Return the (X, Y) coordinate for the center point of the cell that contains the specified text.  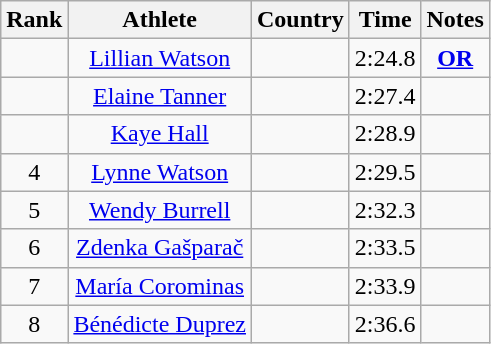
Lillian Watson (160, 58)
Wendy Burrell (160, 210)
2:32.3 (385, 210)
8 (34, 324)
7 (34, 286)
María Corominas (160, 286)
Country (301, 20)
6 (34, 248)
2:28.9 (385, 134)
Bénédicte Duprez (160, 324)
OR (455, 58)
Zdenka Gašparač (160, 248)
2:33.9 (385, 286)
Rank (34, 20)
2:36.6 (385, 324)
2:33.5 (385, 248)
2:24.8 (385, 58)
Athlete (160, 20)
2:27.4 (385, 96)
4 (34, 172)
Time (385, 20)
Lynne Watson (160, 172)
Notes (455, 20)
Kaye Hall (160, 134)
2:29.5 (385, 172)
5 (34, 210)
Elaine Tanner (160, 96)
